Capture the cell that displays the provided text and extract its (x, y) central coordinate. 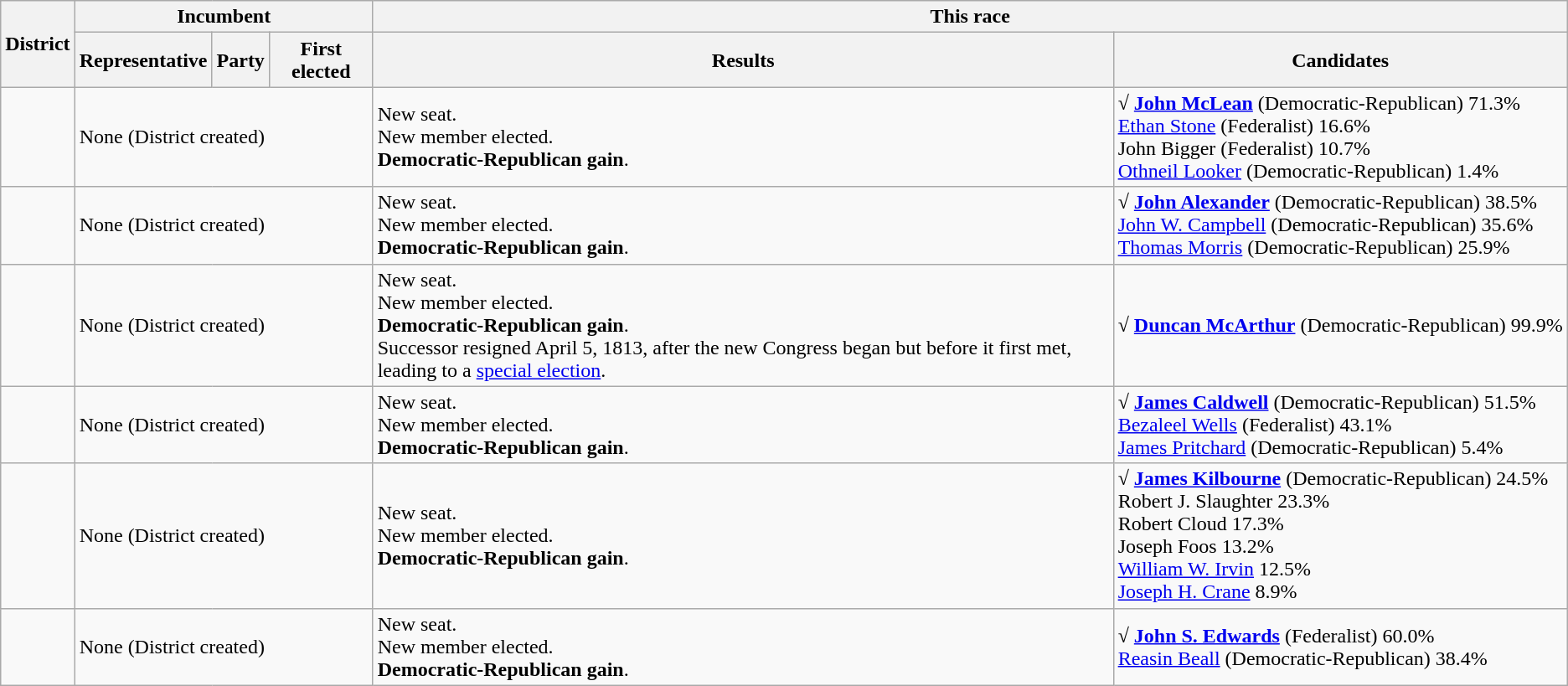
First elected (321, 60)
Representative (143, 60)
√ Duncan McArthur (Democratic-Republican) 99.9% (1340, 325)
Candidates (1340, 60)
√ James Kilbourne (Democratic-Republican) 24.5%Robert J. Slaughter 23.3%Robert Cloud 17.3%Joseph Foos 13.2%William W. Irvin 12.5%Joseph H. Crane 8.9% (1340, 536)
This race (970, 17)
Party (240, 60)
Incumbent (224, 17)
Results (743, 60)
District (38, 44)
√ John S. Edwards (Federalist) 60.0%Reasin Beall (Democratic-Republican) 38.4% (1340, 647)
√ John Alexander (Democratic-Republican) 38.5%John W. Campbell (Democratic-Republican) 35.6%Thomas Morris (Democratic-Republican) 25.9% (1340, 225)
√ John McLean (Democratic-Republican) 71.3%Ethan Stone (Federalist) 16.6%John Bigger (Federalist) 10.7%Othneil Looker (Democratic-Republican) 1.4% (1340, 137)
√ James Caldwell (Democratic-Republican) 51.5%Bezaleel Wells (Federalist) 43.1%James Pritchard (Democratic-Republican) 5.4% (1340, 425)
